Provide the [x, y] coordinate of the cell's center where the given text is located.  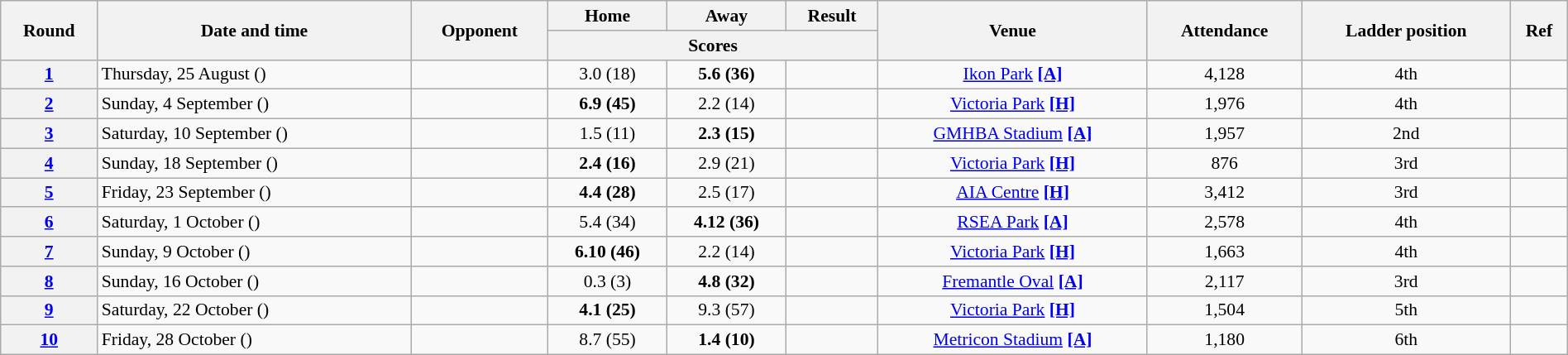
1.4 (10) [726, 340]
Date and time [255, 30]
4 [50, 163]
Friday, 28 October () [255, 340]
9 [50, 310]
2.4 (16) [608, 163]
GMHBA Stadium [A] [1013, 134]
3 [50, 134]
4.4 (28) [608, 193]
Friday, 23 September () [255, 193]
Sunday, 16 October () [255, 281]
Saturday, 1 October () [255, 223]
3.0 (18) [608, 74]
1,504 [1224, 310]
4.12 (36) [726, 223]
Away [726, 16]
Ikon Park [A] [1013, 74]
2,578 [1224, 223]
7 [50, 252]
5.4 (34) [608, 223]
6.10 (46) [608, 252]
AIA Centre [H] [1013, 193]
Scores [713, 46]
2.5 (17) [726, 193]
5 [50, 193]
4.1 (25) [608, 310]
4.8 (32) [726, 281]
8.7 (55) [608, 340]
876 [1224, 163]
Opponent [480, 30]
1,957 [1224, 134]
2 [50, 104]
Round [50, 30]
Saturday, 10 September () [255, 134]
5th [1406, 310]
RSEA Park [A] [1013, 223]
2.3 (15) [726, 134]
Sunday, 9 October () [255, 252]
1.5 (11) [608, 134]
0.3 (3) [608, 281]
Metricon Stadium [A] [1013, 340]
3,412 [1224, 193]
Fremantle Oval [A] [1013, 281]
Home [608, 16]
2nd [1406, 134]
Ref [1540, 30]
10 [50, 340]
2,117 [1224, 281]
1,976 [1224, 104]
1,663 [1224, 252]
Sunday, 18 September () [255, 163]
8 [50, 281]
1,180 [1224, 340]
Ladder position [1406, 30]
Sunday, 4 September () [255, 104]
Result [832, 16]
1 [50, 74]
Saturday, 22 October () [255, 310]
5.6 (36) [726, 74]
Thursday, 25 August () [255, 74]
6.9 (45) [608, 104]
6 [50, 223]
Venue [1013, 30]
4,128 [1224, 74]
Attendance [1224, 30]
6th [1406, 340]
2.9 (21) [726, 163]
9.3 (57) [726, 310]
